Find where the given text appears and provide that cell's center as (x, y) coordinate. 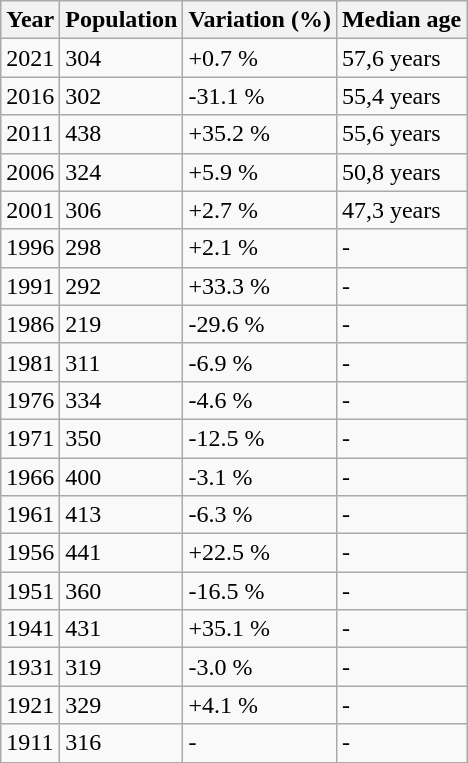
-6.9 % (260, 362)
1976 (30, 400)
219 (122, 324)
-3.1 % (260, 477)
329 (122, 705)
441 (122, 553)
2011 (30, 134)
-31.1 % (260, 96)
1911 (30, 743)
57,6 years (401, 58)
-12.5 % (260, 438)
302 (122, 96)
413 (122, 515)
-29.6 % (260, 324)
319 (122, 667)
2016 (30, 96)
2021 (30, 58)
+2.7 % (260, 210)
+35.2 % (260, 134)
334 (122, 400)
47,3 years (401, 210)
Median age (401, 20)
-6.3 % (260, 515)
350 (122, 438)
1951 (30, 591)
+4.1 % (260, 705)
1931 (30, 667)
1956 (30, 553)
-16.5 % (260, 591)
Year (30, 20)
1996 (30, 248)
+33.3 % (260, 286)
2006 (30, 172)
+2.1 % (260, 248)
306 (122, 210)
316 (122, 743)
1941 (30, 629)
1961 (30, 515)
55,6 years (401, 134)
-4.6 % (260, 400)
1981 (30, 362)
+35.1 % (260, 629)
2001 (30, 210)
1971 (30, 438)
292 (122, 286)
1966 (30, 477)
360 (122, 591)
1986 (30, 324)
-3.0 % (260, 667)
50,8 years (401, 172)
438 (122, 134)
+5.9 % (260, 172)
+22.5 % (260, 553)
1921 (30, 705)
324 (122, 172)
55,4 years (401, 96)
304 (122, 58)
+0.7 % (260, 58)
298 (122, 248)
431 (122, 629)
400 (122, 477)
Variation (%) (260, 20)
1991 (30, 286)
Population (122, 20)
311 (122, 362)
